Return (x, y) of the center of cell containing provided text 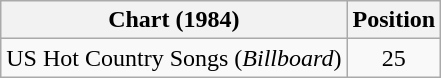
Position (394, 20)
US Hot Country Songs (Billboard) (174, 58)
Chart (1984) (174, 20)
25 (394, 58)
